Extract the [x, y] coordinate from the center of the cell holding the provided text.  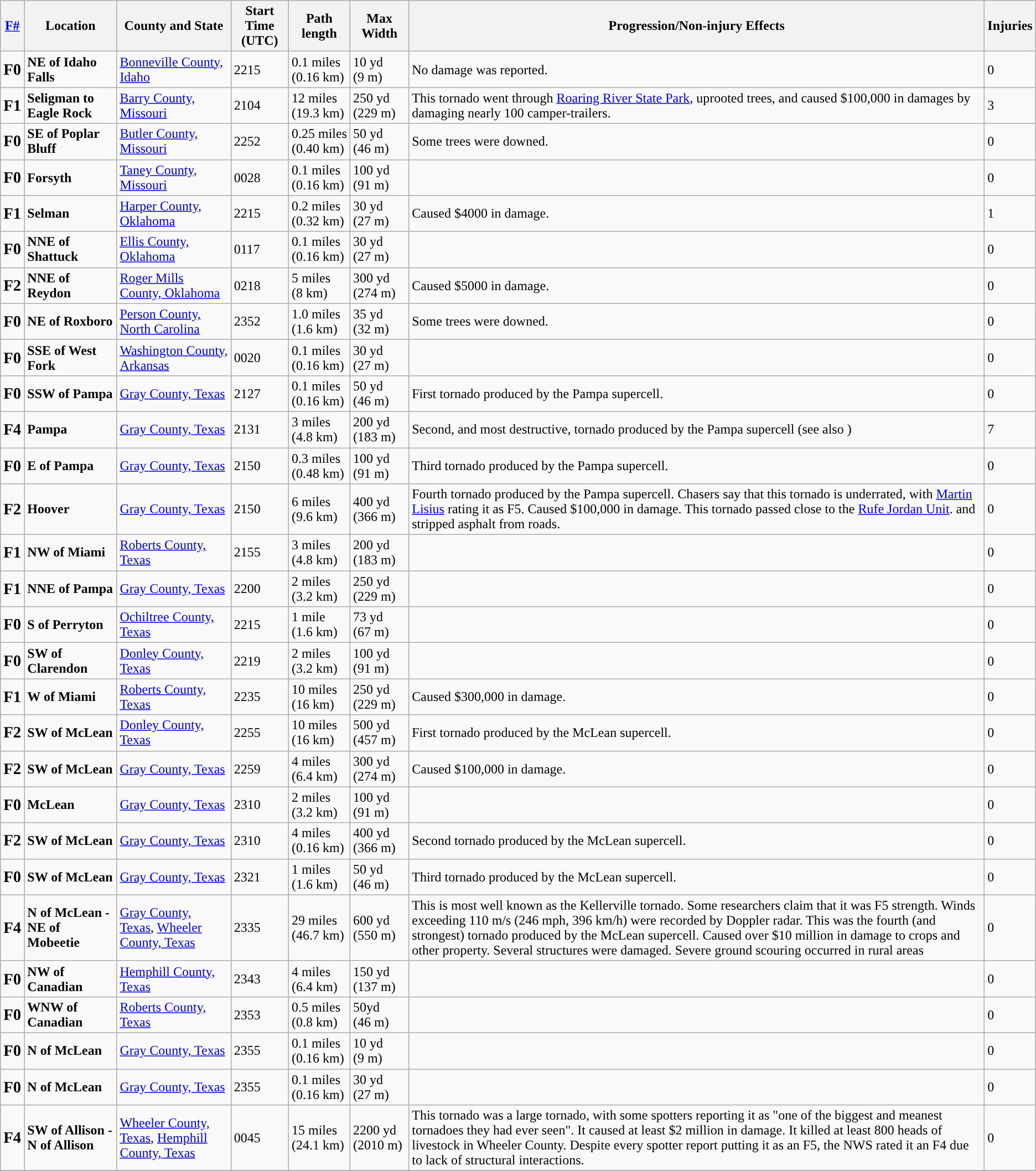
0.25 miles (0.40 km) [319, 142]
2335 [260, 928]
Hoover [71, 509]
Selman [71, 214]
NNE of Reydon [71, 286]
15 miles (24.1 km) [319, 1138]
SSW of Pampa [71, 393]
Injuries [1010, 26]
NNE of Pampa [71, 589]
Butler County, Missouri [174, 142]
Harper County, Oklahoma [174, 214]
2104 [260, 105]
Taney County, Missouri [174, 177]
Third tornado produced by the Pampa supercell. [697, 465]
2200 yd (2010 m) [379, 1138]
SSE of West Fork [71, 358]
1.0 miles (1.6 km) [319, 321]
Caused $100,000 in damage. [697, 768]
7 [1010, 430]
Caused $5000 in damage. [697, 286]
McLean [71, 805]
SE of Poplar Bluff [71, 142]
2127 [260, 393]
Washington County, Arkansas [174, 358]
0028 [260, 177]
2255 [260, 733]
Gray County, Texas, Wheeler County, Texas [174, 928]
Ellis County, Oklahoma [174, 249]
NE of Idaho Falls [71, 70]
2343 [260, 979]
Progression/Non-injury Effects [697, 26]
W of Miami [71, 697]
12 miles (19.3 km) [319, 105]
Second, and most destructive, tornado produced by the Pampa supercell (see also ) [697, 430]
500 yd (457 m) [379, 733]
6 miles (9.6 km) [319, 509]
35 yd (32 m) [379, 321]
N of McLean - NE of Mobeetie [71, 928]
0020 [260, 358]
0.5 miles (0.8 km) [319, 1014]
150 yd (137 m) [379, 979]
Wheeler County, Texas, Hemphill County, Texas [174, 1138]
73 yd (67 m) [379, 625]
Pampa [71, 430]
2155 [260, 553]
County and State [174, 26]
NNE of Shattuck [71, 249]
29 miles (46.7 km) [319, 928]
Bonneville County, Idaho [174, 70]
Roger Mills County, Oklahoma [174, 286]
SW of Allison - N of Allison [71, 1138]
0.3 miles (0.48 km) [319, 465]
4 miles (0.16 km) [319, 840]
1 mile (1.6 km) [319, 625]
WNW of Canadian [71, 1014]
Forsyth [71, 177]
NW of Miami [71, 553]
Max Width [379, 26]
5 miles (8 km) [319, 286]
SW of Clarendon [71, 661]
Caused $4000 in damage. [697, 214]
2321 [260, 877]
NW of Canadian [71, 979]
Second tornado produced by the McLean supercell. [697, 840]
Person County, North Carolina [174, 321]
2131 [260, 430]
2353 [260, 1014]
Seligman to Eagle Rock [71, 105]
First tornado produced by the Pampa supercell. [697, 393]
0045 [260, 1138]
2200 [260, 589]
0.2 miles (0.32 km) [319, 214]
1 [1010, 214]
3 [1010, 105]
2235 [260, 697]
NE of Roxboro [71, 321]
2252 [260, 142]
1 miles (1.6 km) [319, 877]
2259 [260, 768]
S of Perryton [71, 625]
Third tornado produced by the McLean supercell. [697, 877]
Ochiltree County, Texas [174, 625]
2219 [260, 661]
Barry County, Missouri [174, 105]
50yd (46 m) [379, 1014]
Path length [319, 26]
Caused $300,000 in damage. [697, 697]
F# [12, 26]
This tornado went through Roaring River State Park, uprooted trees, and caused $100,000 in damages by damaging nearly 100 camper-trailers. [697, 105]
Hemphill County, Texas [174, 979]
No damage was reported. [697, 70]
600 yd (550 m) [379, 928]
0117 [260, 249]
0218 [260, 286]
Location [71, 26]
Start Time (UTC) [260, 26]
First tornado produced by the McLean supercell. [697, 733]
2352 [260, 321]
E of Pampa [71, 465]
